Detect which cell encompasses the target text, then output its [X, Y] center coordinate. 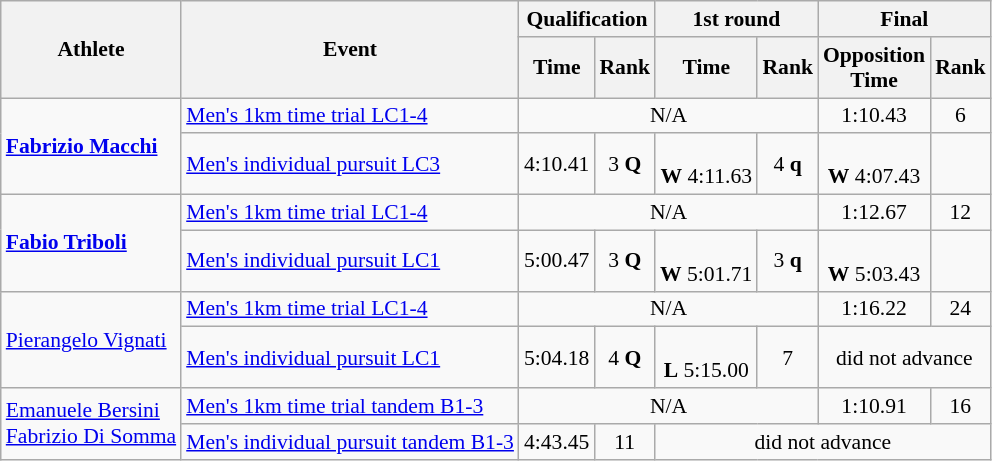
W 5:03.43 [874, 260]
1st round [736, 19]
Fabio Triboli [91, 244]
11 [624, 442]
3 q [788, 260]
12 [960, 213]
5:04.18 [556, 358]
W 5:01.71 [706, 260]
Final [904, 19]
Emanuele Bersini Fabrizio Di Somma [91, 424]
4 q [788, 164]
6 [960, 116]
Event [350, 50]
4:43.45 [556, 442]
Fabrizio Macchi [91, 146]
7 [788, 358]
4:10.41 [556, 164]
Pierangelo Vignati [91, 340]
16 [960, 406]
1:16.22 [874, 309]
Athlete [91, 50]
5:00.47 [556, 260]
1:10.43 [874, 116]
L 5:15.00 [706, 358]
W 4:07.43 [874, 164]
W 4:11.63 [706, 164]
Qualification [587, 19]
Men's 1km time trial tandem B1-3 [350, 406]
1:10.91 [874, 406]
Men's individual pursuit tandem B1-3 [350, 442]
OppositionTime [874, 68]
Men's individual pursuit LC3 [350, 164]
1:12.67 [874, 213]
24 [960, 309]
4 Q [624, 358]
